From the cell containing the given text, extract its center point as (X, Y) coordinate. 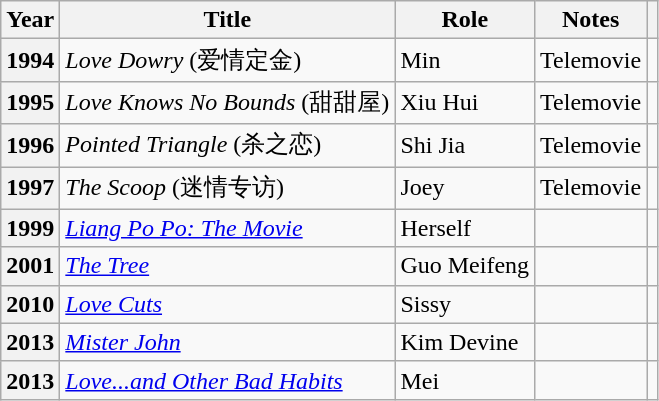
Love Dowry (爱情定金) (228, 60)
Joey (465, 188)
Love Knows No Bounds (甜甜屋) (228, 102)
1997 (30, 188)
Kim Devine (465, 342)
Guo Meifeng (465, 266)
2010 (30, 304)
Year (30, 20)
Role (465, 20)
Sissy (465, 304)
1995 (30, 102)
Love Cuts (228, 304)
The Scoop (迷情专访) (228, 188)
Mei (465, 380)
2001 (30, 266)
Mister John (228, 342)
Shi Jia (465, 146)
Liang Po Po: The Movie (228, 228)
The Tree (228, 266)
Herself (465, 228)
Notes (591, 20)
1994 (30, 60)
Xiu Hui (465, 102)
1999 (30, 228)
Title (228, 20)
Pointed Triangle (杀之恋) (228, 146)
Min (465, 60)
1996 (30, 146)
Love...and Other Bad Habits (228, 380)
